For the text-containing cell, return its midpoint in [X, Y] coordinate format. 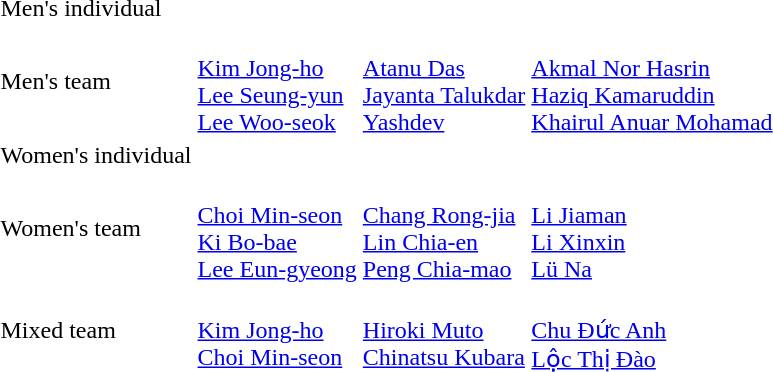
Chang Rong-jiaLin Chia-enPeng Chia-mao [444, 228]
Choi Min-seonKi Bo-baeLee Eun-gyeong [277, 228]
Kim Jong-hoLee Seung-yunLee Woo-seok [277, 82]
Atanu DasJayanta TalukdarYashdev [444, 82]
